Extract the (X, Y) coordinate from the center of the cell holding the provided text.  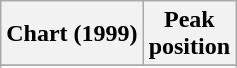
Peakposition (189, 34)
Chart (1999) (72, 34)
